Return [X, Y] of the center of cell containing provided text 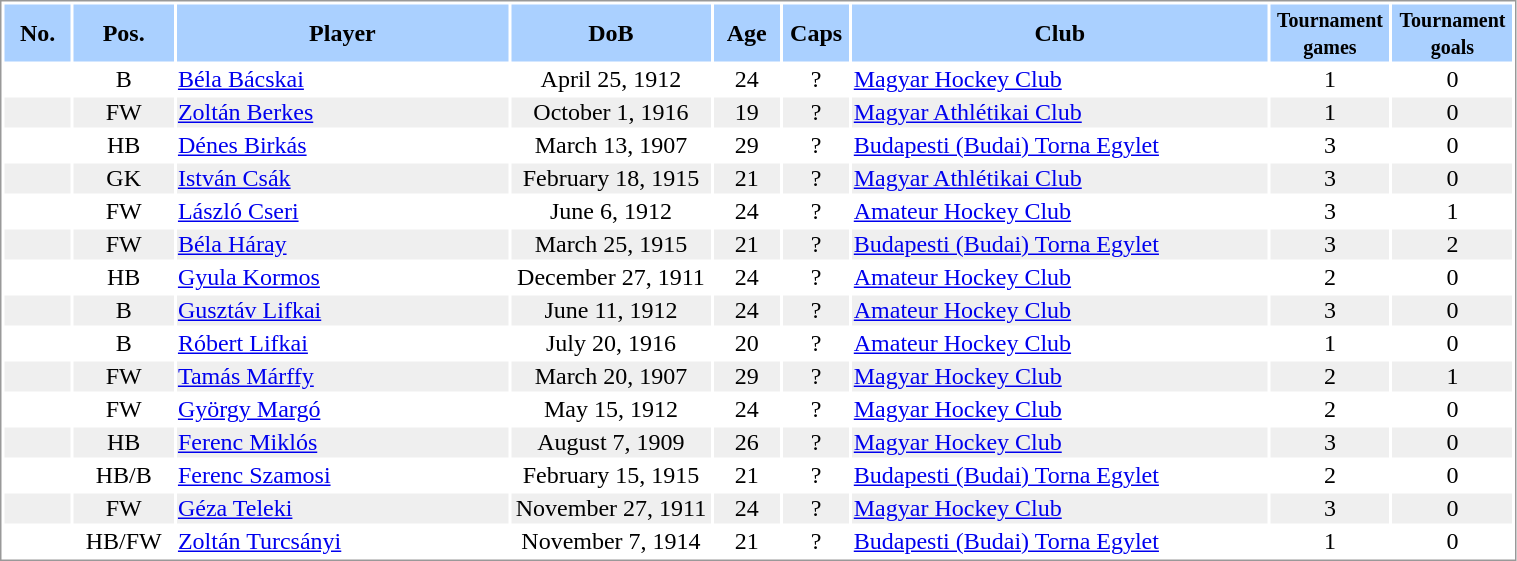
November 7, 1914 [610, 541]
Zoltán Berkes [342, 113]
19 [747, 113]
Ferenc Miklós [342, 443]
February 15, 1915 [610, 475]
GK [124, 179]
Gusztáv Lifkai [342, 311]
July 20, 1916 [610, 343]
March 20, 1907 [610, 377]
Caps [816, 32]
Róbert Lifkai [342, 343]
December 27, 1911 [610, 277]
May 15, 1912 [610, 409]
Dénes Birkás [342, 145]
Tournamentgoals [1453, 32]
Tournamentgames [1330, 32]
Player [342, 32]
March 13, 1907 [610, 145]
György Margó [342, 409]
20 [747, 343]
February 18, 1915 [610, 179]
March 25, 1915 [610, 245]
No. [37, 32]
June 11, 1912 [610, 311]
László Cseri [342, 211]
Ferenc Szamosi [342, 475]
Béla Háray [342, 245]
Gyula Kormos [342, 277]
Béla Bácskai [342, 79]
October 1, 1916 [610, 113]
István Csák [342, 179]
Zoltán Turcsányi [342, 541]
Age [747, 32]
June 6, 1912 [610, 211]
Géza Teleki [342, 509]
August 7, 1909 [610, 443]
DoB [610, 32]
Pos. [124, 32]
November 27, 1911 [610, 509]
April 25, 1912 [610, 79]
HB/FW [124, 541]
Tamás Márffy [342, 377]
Club [1060, 32]
26 [747, 443]
HB/B [124, 475]
